Search for the cell housing the specified text and yield its [x, y] center coordinate. 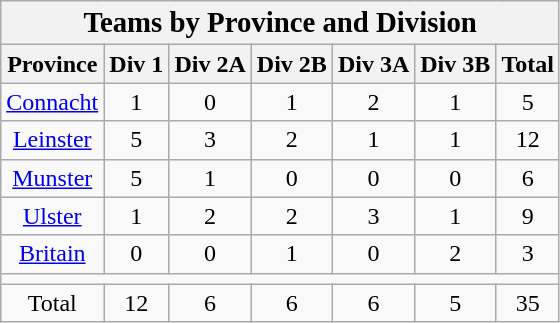
Div 1 [136, 64]
Div 3A [373, 64]
Teams by Province and Division [280, 23]
9 [528, 216]
Connacht [52, 102]
Div 2A [210, 64]
Britain [52, 254]
Div 2B [292, 64]
Province [52, 64]
Ulster [52, 216]
35 [528, 303]
Leinster [52, 140]
Munster [52, 178]
Div 3B [456, 64]
